Determine the [x, y] coordinate at the center of the cell enclosing the given text.  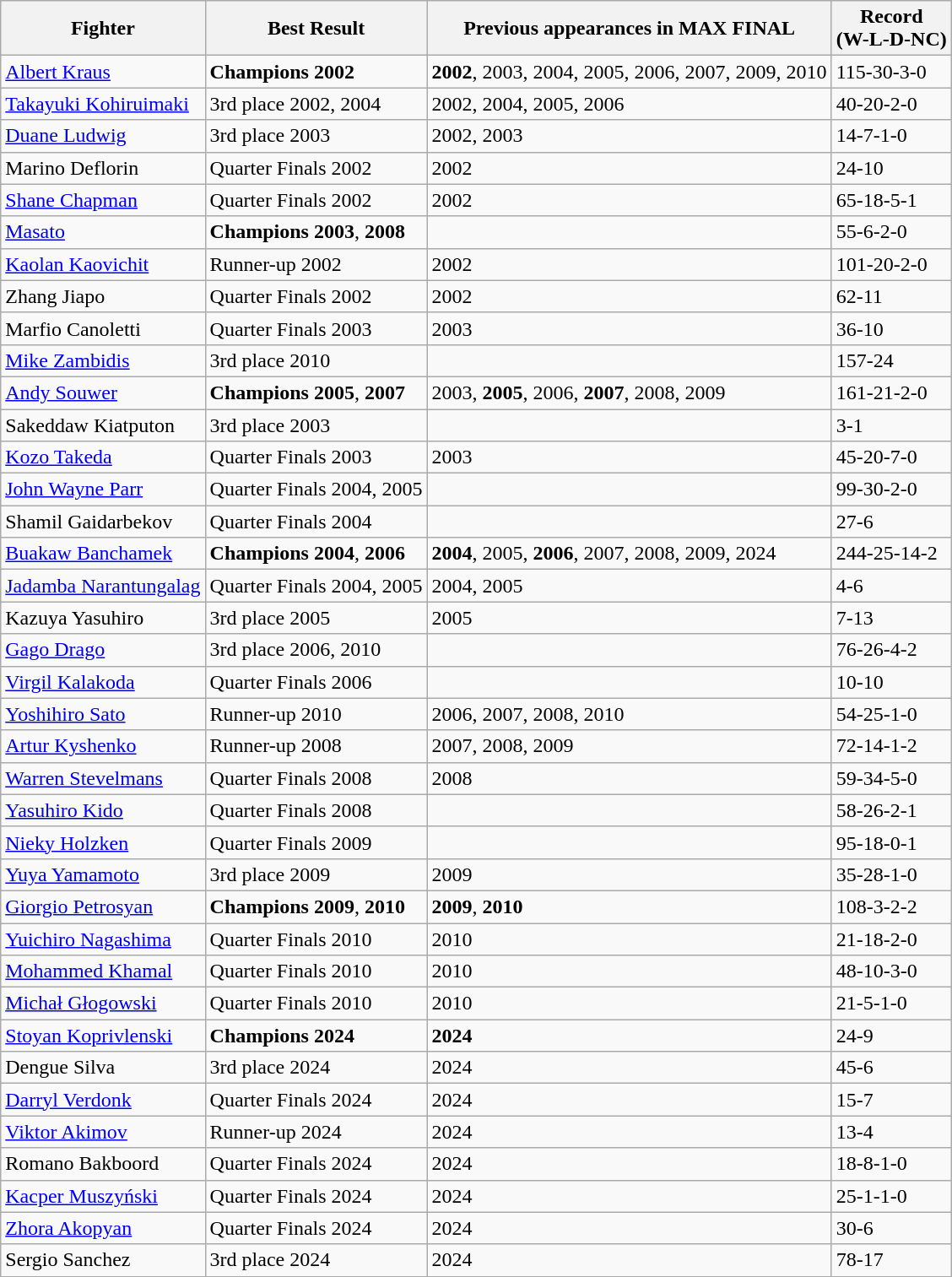
Runner-up 2010 [316, 714]
45-20-7-0 [891, 457]
65-18-5-1 [891, 200]
Artur Kyshenko [103, 746]
7-13 [891, 618]
45-6 [891, 1068]
14-7-1-0 [891, 136]
25-1-1-0 [891, 1196]
Kaolan Kaovichit [103, 264]
Champions 2003, 2008 [316, 232]
Quarter Finals 2006 [316, 682]
Marfio Canoletti [103, 328]
15-7 [891, 1100]
Fighter [103, 29]
2005 [630, 618]
Michał Głogowski [103, 1004]
Shamil Gaidarbekov [103, 522]
Champions 2005, 2007 [316, 392]
Sergio Sanchez [103, 1260]
Giorgio Petrosyan [103, 906]
Kozo Takeda [103, 457]
2009, 2010 [630, 906]
55-6-2-0 [891, 232]
Yuichiro Nagashima [103, 939]
Shane Chapman [103, 200]
Mohammed Khamal [103, 971]
Marino Deflorin [103, 168]
Runner-up 2002 [316, 264]
Kacper Muszyński [103, 1196]
59-34-5-0 [891, 778]
108-3-2-2 [891, 906]
John Wayne Parr [103, 490]
Zhang Jiapo [103, 296]
101-20-2-0 [891, 264]
Darryl Verdonk [103, 1100]
24-9 [891, 1036]
Andy Souwer [103, 392]
95-18-0-1 [891, 842]
18-8-1-0 [891, 1164]
3-1 [891, 425]
40-20-2-0 [891, 104]
27-6 [891, 522]
2008 [630, 778]
Record(W-L-D-NC) [891, 29]
76-26-4-2 [891, 650]
2002, 2003, 2004, 2005, 2006, 2007, 2009, 2010 [630, 72]
Gago Drago [103, 650]
Champions 2024 [316, 1036]
2007, 2008, 2009 [630, 746]
115-30-3-0 [891, 72]
Masato [103, 232]
24-10 [891, 168]
Runner-up 2008 [316, 746]
Buakaw Banchamek [103, 554]
3rd place 2009 [316, 874]
Dengue Silva [103, 1068]
Warren Stevelmans [103, 778]
Viktor Akimov [103, 1132]
Champions 2002 [316, 72]
13-4 [891, 1132]
161-21-2-0 [891, 392]
Mike Zambidis [103, 360]
Kazuya Yasuhiro [103, 618]
30-6 [891, 1228]
35-28-1-0 [891, 874]
Previous appearances in MAX FINAL [630, 29]
2004, 2005 [630, 586]
Virgil Kalakoda [103, 682]
Zhora Akopyan [103, 1228]
4-6 [891, 586]
Champions 2009, 2010 [316, 906]
Best Result [316, 29]
99-30-2-0 [891, 490]
Romano Bakboord [103, 1164]
2009 [630, 874]
Stoyan Koprivlenski [103, 1036]
Champions 2004, 2006 [316, 554]
Runner-up 2024 [316, 1132]
3rd place 2010 [316, 360]
244-25-14-2 [891, 554]
Quarter Finals 2004 [316, 522]
Yoshihiro Sato [103, 714]
Quarter Finals 2009 [316, 842]
2002, 2003 [630, 136]
48-10-3-0 [891, 971]
Duane Ludwig [103, 136]
Albert Kraus [103, 72]
Sakeddaw Kiatputon [103, 425]
2004, 2005, 2006, 2007, 2008, 2009, 2024 [630, 554]
3rd place 2002, 2004 [316, 104]
Yuya Yamamoto [103, 874]
3rd place 2006, 2010 [316, 650]
2006, 2007, 2008, 2010 [630, 714]
Nieky Holzken [103, 842]
10-10 [891, 682]
2002, 2004, 2005, 2006 [630, 104]
58-26-2-1 [891, 810]
54-25-1-0 [891, 714]
Jadamba Narantungalag [103, 586]
2003, 2005, 2006, 2007, 2008, 2009 [630, 392]
78-17 [891, 1260]
157-24 [891, 360]
21-18-2-0 [891, 939]
72-14-1-2 [891, 746]
Takayuki Kohiruimaki [103, 104]
62-11 [891, 296]
21-5-1-0 [891, 1004]
Yasuhiro Kido [103, 810]
36-10 [891, 328]
3rd place 2005 [316, 618]
